Detect which cell encompasses the target text, then output its (x, y) center coordinate. 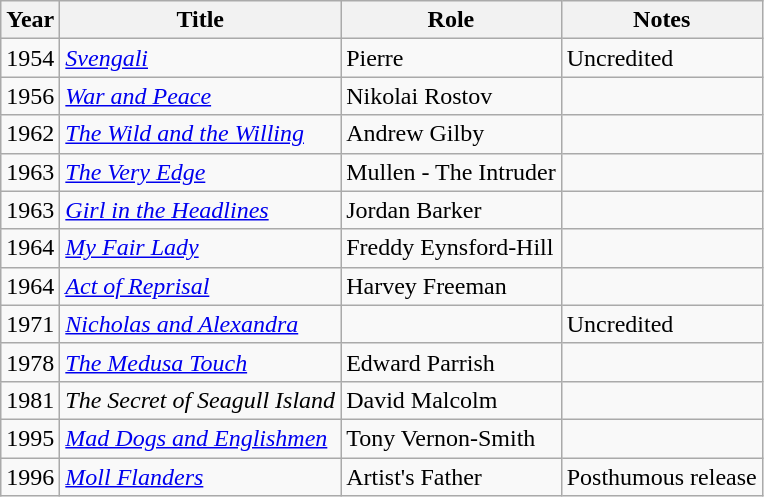
Freddy Eynsford-Hill (452, 248)
Year (30, 20)
1978 (30, 362)
1995 (30, 438)
1971 (30, 324)
Moll Flanders (200, 477)
Role (452, 20)
The Medusa Touch (200, 362)
Svengali (200, 58)
Girl in the Headlines (200, 210)
Jordan Barker (452, 210)
Edward Parrish (452, 362)
Nicholas and Alexandra (200, 324)
Pierre (452, 58)
1996 (30, 477)
Andrew Gilby (452, 134)
Artist's Father (452, 477)
Notes (662, 20)
1956 (30, 96)
1981 (30, 400)
Title (200, 20)
Mad Dogs and Englishmen (200, 438)
Mullen - The Intruder (452, 172)
Nikolai Rostov (452, 96)
My Fair Lady (200, 248)
The Very Edge (200, 172)
David Malcolm (452, 400)
Harvey Freeman (452, 286)
1954 (30, 58)
The Wild and the Willing (200, 134)
Posthumous release (662, 477)
1962 (30, 134)
Act of Reprisal (200, 286)
Tony Vernon-Smith (452, 438)
The Secret of Seagull Island (200, 400)
War and Peace (200, 96)
